Detect which cell encompasses the target text, then output its (X, Y) center coordinate. 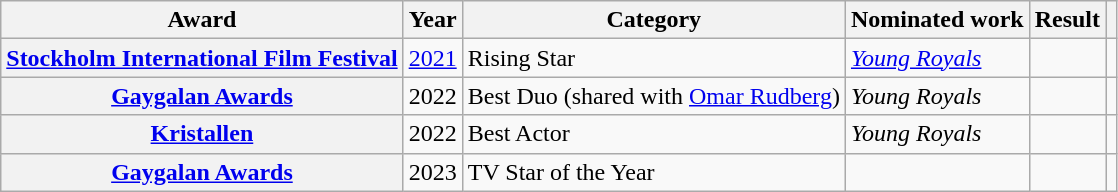
Award (202, 20)
Best Actor (654, 134)
TV Star of the Year (654, 172)
2023 (432, 172)
Best Duo (shared with Omar Rudberg) (654, 96)
Kristallen (202, 134)
Result (1067, 20)
Rising Star (654, 58)
Nominated work (937, 20)
2021 (432, 58)
Stockholm International Film Festival (202, 58)
Year (432, 20)
Category (654, 20)
